Identify which cell holds the provided text, then report its [X, Y] central coordinate. 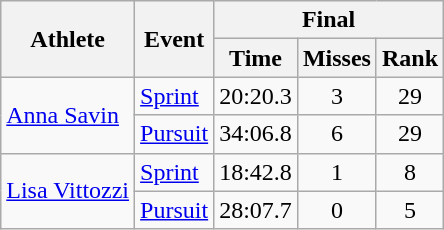
0 [336, 210]
3 [336, 96]
Final [329, 20]
Athlete [68, 39]
20:20.3 [256, 96]
8 [410, 172]
Lisa Vittozzi [68, 191]
Time [256, 58]
34:06.8 [256, 134]
Event [174, 39]
6 [336, 134]
Rank [410, 58]
28:07.7 [256, 210]
1 [336, 172]
18:42.8 [256, 172]
Anna Savin [68, 115]
Misses [336, 58]
5 [410, 210]
